Search for the cell housing the specified text and yield its (X, Y) center coordinate. 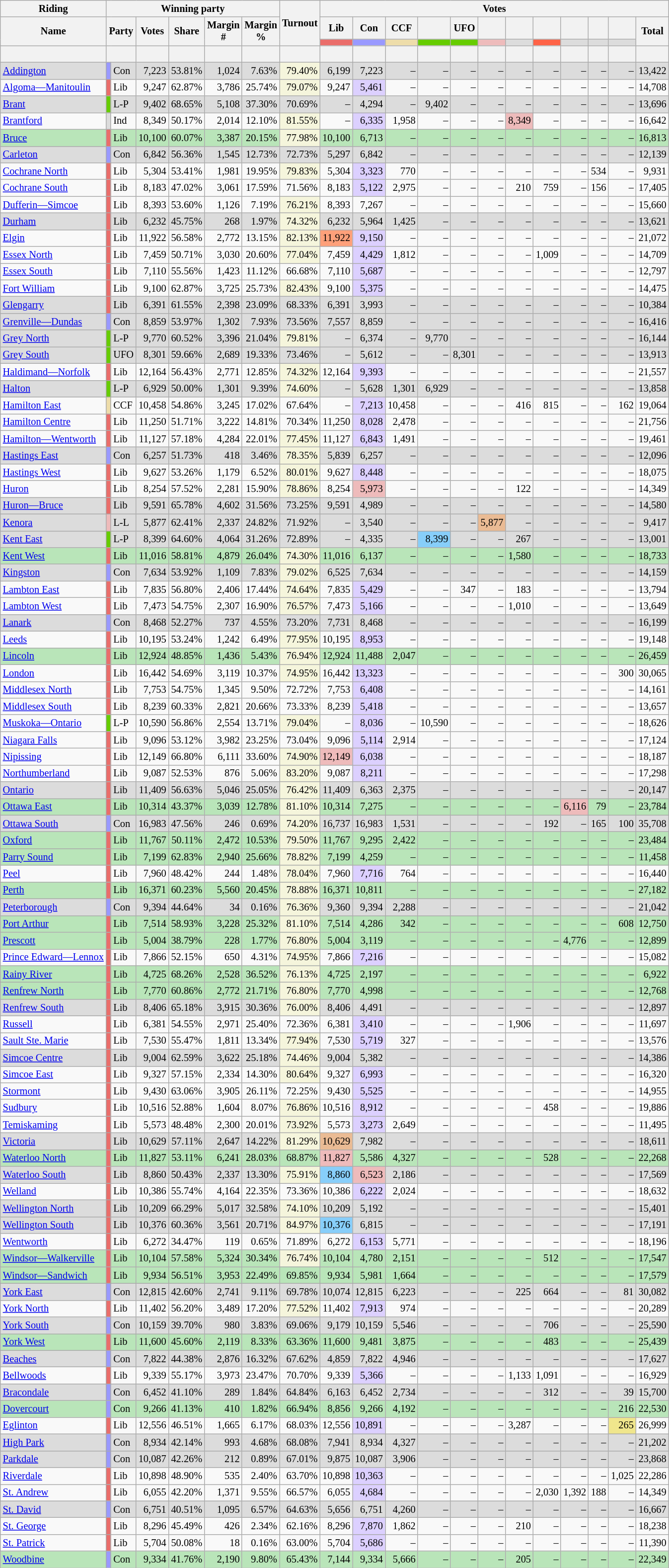
3,875 (402, 1342)
Temiskaming (54, 1125)
83.20% (300, 773)
68.26% (187, 974)
Algoma—Manitoulin (54, 87)
2,914 (402, 740)
18,632 (653, 1191)
9,481 (369, 1342)
5,017 (223, 1208)
78.04% (300, 874)
6,993 (369, 1074)
5,324 (223, 1258)
St. David (54, 1509)
2,030 (547, 1492)
2,647 (223, 1141)
Wentworth (54, 1241)
Sault Ste. Marie (54, 1041)
Glengarry (54, 305)
1,091 (547, 1375)
Ontario (54, 790)
Share (187, 31)
1,958 (402, 121)
3,915 (223, 1007)
Cochrane South (54, 188)
London (54, 673)
67.64% (300, 405)
7.93% (260, 322)
72.25% (300, 1091)
Total (653, 31)
8,036 (369, 723)
Essex North (54, 255)
22,286 (653, 1476)
4.55% (260, 623)
5,375 (369, 288)
26.04% (260, 556)
53.26% (187, 472)
73.25% (300, 505)
1,025 (622, 1476)
45.49% (187, 1526)
4,064 (223, 539)
165 (598, 824)
52.27% (187, 623)
Eglinton (54, 1425)
44.38% (187, 1359)
23.09% (260, 305)
18,187 (653, 756)
5,686 (369, 1543)
2,398 (223, 305)
4,491 (369, 1007)
50.43% (187, 1175)
14.30% (260, 1074)
13.34% (260, 1041)
Ottawa South (54, 824)
71.89% (300, 1241)
13.30% (260, 1175)
52.15% (187, 957)
7,941 (336, 1442)
19,064 (653, 405)
Riding (54, 8)
Wellington North (54, 1208)
Lambton West (54, 606)
5,366 (369, 1375)
535 (223, 1476)
39.70% (187, 1325)
650 (223, 957)
Party (121, 31)
13,323 (369, 673)
Haldimand—Norfolk (54, 372)
6,111 (223, 756)
2,024 (402, 1191)
55.47% (187, 1041)
8.33% (260, 1342)
6,241 (223, 1158)
Hastings East (54, 455)
66.68% (300, 271)
17.20% (260, 1309)
53.97% (187, 322)
3,387 (223, 138)
42.20% (187, 1492)
6,038 (369, 756)
2,151 (402, 1258)
0.69% (260, 824)
14.22% (260, 1141)
3,953 (223, 1275)
14,386 (653, 1058)
70.69% (300, 104)
74.20% (300, 824)
1,109 (223, 573)
15.90% (260, 489)
51.71% (187, 422)
71.56% (300, 188)
16,144 (653, 338)
Margin# (223, 31)
22,349 (653, 1560)
0.65% (260, 1241)
Hamilton East (54, 405)
53.41% (187, 171)
60.07% (187, 138)
Brant (54, 104)
L-L (123, 522)
Fort William (54, 288)
3,061 (223, 188)
31.26% (260, 539)
6,137 (369, 556)
312 (547, 1392)
17.44% (260, 589)
12.10% (260, 121)
7,267 (369, 205)
12,768 (653, 990)
3,489 (223, 1309)
7.19% (260, 205)
17,298 (653, 773)
60.33% (187, 706)
18,238 (653, 1526)
13,001 (653, 539)
2,014 (223, 121)
8,856 (336, 1409)
10,891 (369, 1425)
79.07% (300, 87)
3,561 (223, 1225)
5,981 (369, 1275)
73.04% (300, 740)
57.15% (187, 1074)
1,491 (402, 439)
45.75% (187, 221)
16,737 (336, 824)
246 (223, 824)
50.00% (187, 389)
11,488 (369, 656)
16,416 (653, 322)
5,546 (402, 1325)
25,439 (653, 1342)
77.52% (300, 1309)
68.08% (300, 1442)
Simcoe East (54, 1074)
16.32% (260, 1359)
74.64% (300, 589)
4,259 (369, 857)
42.14% (187, 1442)
Addington (54, 71)
2,876 (223, 1359)
244 (223, 874)
63.36% (300, 1342)
8,028 (369, 422)
34.47% (187, 1241)
23.25% (260, 740)
Middlesex North (54, 690)
Stormont (54, 1091)
20.71% (260, 1225)
1,024 (223, 71)
5,046 (223, 790)
Windsor—Sandwich (54, 1275)
39 (622, 1392)
12.73% (260, 155)
3,323 (369, 171)
156 (598, 188)
5,719 (369, 1041)
13,858 (653, 389)
76.00% (300, 1007)
76.42% (300, 790)
2,190 (223, 1560)
Windsor—Walkerville (54, 1258)
20,289 (653, 1309)
70.34% (300, 422)
Durham (54, 221)
73.20% (300, 623)
7,731 (336, 623)
5,560 (223, 890)
13,576 (653, 1041)
2,300 (223, 1125)
4,989 (369, 505)
59.66% (187, 355)
41.76% (187, 1560)
267 (520, 539)
10,363 (369, 1476)
16,320 (653, 1074)
2,334 (223, 1074)
7,213 (369, 405)
6,815 (369, 1225)
53.24% (187, 640)
2,119 (223, 1342)
Halton (54, 389)
2,375 (402, 790)
974 (402, 1309)
65.78% (187, 505)
764 (402, 874)
12.85% (260, 372)
Bruce (54, 138)
70.70% (300, 1375)
10,384 (653, 305)
5,114 (369, 740)
3,410 (369, 1024)
26,999 (653, 1425)
2.34% (260, 1526)
64.63% (300, 1509)
Port Arthur (54, 924)
53.92% (187, 573)
9.80% (260, 1560)
72.72% (300, 690)
54.69% (187, 673)
1.82% (260, 1409)
Parkdale (54, 1459)
69.06% (300, 1325)
216 (622, 1409)
11,697 (653, 1024)
1,580 (520, 556)
43.37% (187, 807)
76.21% (300, 205)
9,150 (369, 238)
25.32% (260, 924)
6,843 (369, 439)
75.91% (300, 1175)
56.58% (187, 238)
6.17% (260, 1425)
58.93% (187, 924)
Victoria (54, 1141)
50.08% (187, 1543)
300 (622, 673)
1,981 (223, 171)
265 (622, 1425)
Lanark (54, 623)
12,750 (653, 924)
Dovercourt (54, 1409)
7,716 (369, 874)
41.13% (187, 1409)
9.11% (260, 1292)
Renfrew South (54, 1007)
18 (223, 1543)
4,284 (223, 439)
1,545 (223, 155)
73.36% (300, 1191)
4,684 (369, 1492)
20.01% (260, 1125)
60.52% (187, 338)
14,475 (653, 288)
4,998 (369, 990)
1.77% (260, 940)
3,273 (369, 1125)
66.94% (300, 1409)
80.64% (300, 1074)
52.88% (187, 1108)
2,689 (223, 355)
8,211 (369, 773)
14,580 (653, 505)
66.80% (187, 756)
Name (54, 31)
14,709 (653, 255)
5,973 (369, 489)
55.74% (187, 1191)
17,547 (653, 1258)
17,124 (653, 740)
8,953 (369, 640)
53.81% (187, 71)
5,382 (369, 1058)
4,335 (369, 539)
5,461 (369, 87)
78.82% (300, 857)
30.36% (260, 1007)
2,734 (402, 1392)
25,590 (653, 1325)
65.43% (300, 1560)
9,179 (336, 1325)
73.92% (300, 1125)
19,148 (653, 640)
1,133 (520, 1375)
2,771 (223, 372)
Elgin (54, 238)
13.71% (260, 723)
48.48% (187, 1125)
8.07% (260, 1108)
15,401 (653, 1208)
483 (547, 1342)
23,484 (653, 840)
62.16% (300, 1526)
Dufferin—Simcoe (54, 205)
4,429 (369, 255)
41.10% (187, 1392)
4,294 (369, 104)
2,406 (223, 589)
8,448 (369, 472)
1,604 (223, 1108)
82.13% (300, 238)
76.86% (300, 1108)
5,525 (369, 1091)
34 (223, 907)
7,216 (369, 957)
74.46% (300, 1058)
15,660 (653, 205)
14.81% (260, 422)
Kenora (54, 522)
Bracondale (54, 1392)
20.15% (260, 138)
81.55% (300, 121)
289 (223, 1392)
7.83% (260, 573)
Renfrew North (54, 990)
2,281 (223, 489)
Simcoe Centre (54, 1058)
5,108 (223, 104)
56.36% (187, 155)
6,163 (336, 1392)
28.03% (260, 1158)
3,540 (369, 522)
17.02% (260, 405)
31.56% (260, 505)
7,913 (369, 1309)
Woodbine (54, 1560)
11,495 (653, 1125)
Kingston (54, 573)
Niagara Falls (54, 740)
4,260 (402, 1509)
Carleton (54, 155)
72.89% (300, 539)
Ind (123, 121)
84.97% (300, 1225)
Waterloo North (54, 1158)
1,179 (223, 472)
20.60% (260, 255)
17,627 (653, 1359)
68.87% (300, 1158)
Beaches (54, 1359)
55.56% (187, 271)
5,666 (402, 1560)
67.01% (300, 1459)
1.84% (260, 1392)
6,408 (369, 690)
12.78% (260, 807)
62.83% (187, 857)
24.82% (260, 522)
13,794 (653, 589)
6.52% (260, 472)
6,153 (369, 1241)
81.29% (300, 1141)
Hamilton—Wentworth (54, 439)
54.86% (187, 405)
188 (598, 1492)
3.83% (260, 1325)
1,664 (402, 1275)
25.74% (260, 87)
60.36% (187, 1225)
162 (622, 405)
58.81% (187, 556)
10,074 (336, 1292)
9,417 (653, 522)
30,082 (653, 1292)
78.88% (300, 890)
Leeds (54, 640)
6,713 (369, 138)
45.60% (187, 1342)
57.11% (187, 1141)
Sudbury (54, 1108)
21,756 (653, 422)
47.56% (187, 824)
Perth (54, 890)
2,186 (402, 1175)
2,975 (402, 188)
25.73% (260, 288)
9,393 (369, 372)
426 (223, 1526)
5,192 (369, 1208)
77.45% (300, 439)
52.53% (187, 773)
17,405 (653, 188)
0.89% (260, 1459)
6.57% (260, 1509)
21,557 (653, 372)
4,879 (223, 556)
17,569 (653, 1175)
183 (520, 589)
2,741 (223, 1292)
Grey South (54, 355)
Welland (54, 1191)
65.18% (187, 1007)
25.66% (260, 857)
Grenville—Dundas (54, 322)
26.11% (260, 1091)
100 (622, 824)
63.06% (187, 1091)
1,010 (520, 606)
20.66% (260, 706)
4,192 (402, 1409)
9,360 (336, 907)
1,345 (223, 690)
9,875 (336, 1459)
512 (547, 1258)
2,422 (402, 840)
3,993 (369, 305)
1,423 (223, 271)
815 (547, 405)
9.50% (260, 690)
16,929 (653, 1375)
17,191 (653, 1225)
6,374 (369, 338)
79.04% (300, 723)
1,812 (402, 255)
418 (223, 455)
79.40% (300, 71)
2,649 (402, 1125)
5,628 (369, 389)
17.59% (260, 188)
22.35% (260, 1191)
21.04% (260, 338)
759 (547, 188)
42.26% (187, 1459)
50.17% (187, 121)
62.59% (187, 1058)
3,973 (223, 1375)
6,222 (369, 1191)
60.23% (187, 890)
36.52% (260, 974)
St. Patrick (54, 1543)
7.63% (260, 71)
50.71% (187, 255)
20,147 (653, 790)
57.58% (187, 1258)
York North (54, 1309)
17,579 (653, 1275)
342 (402, 924)
19.95% (260, 171)
3,905 (223, 1091)
9,931 (653, 171)
Parry Sound (54, 857)
21.71% (260, 990)
11.12% (260, 271)
410 (223, 1409)
18,733 (653, 556)
13,696 (653, 104)
79.50% (300, 840)
Huron (54, 489)
Huron—Bruce (54, 505)
12,797 (653, 271)
5,429 (369, 589)
1,425 (402, 221)
2.40% (260, 1476)
2,940 (223, 857)
Lincoln (54, 656)
4,946 (402, 1359)
48.85% (187, 656)
192 (547, 824)
38.79% (187, 940)
Kent West (54, 556)
664 (547, 1292)
22.49% (260, 1275)
30,065 (653, 673)
1.48% (260, 874)
York West (54, 1342)
56.43% (187, 372)
76.74% (300, 1258)
York South (54, 1325)
62.41% (187, 522)
55.17% (187, 1375)
3,906 (402, 1459)
3,622 (223, 1058)
212 (223, 1459)
6,363 (369, 790)
13,422 (653, 71)
61.55% (187, 305)
1,242 (223, 640)
56.51% (187, 1275)
25.40% (260, 1024)
72.73% (300, 155)
68.65% (187, 104)
21,072 (653, 238)
74.30% (300, 556)
2,821 (223, 706)
67.62% (300, 1359)
81 (622, 1292)
13.15% (260, 238)
Russell (54, 1024)
1,665 (223, 1425)
327 (402, 1041)
35,708 (653, 824)
Brantford (54, 121)
9.55% (260, 1492)
14,708 (653, 87)
3,228 (223, 924)
2,971 (223, 1024)
2,197 (369, 974)
1,862 (402, 1526)
77.98% (300, 138)
Turnout (300, 23)
76.36% (300, 907)
993 (223, 1442)
77.95% (300, 640)
4.31% (260, 957)
Oxford (54, 840)
37.30% (260, 104)
14,161 (653, 690)
1,392 (575, 1492)
1,302 (223, 322)
458 (547, 1108)
82.43% (300, 288)
6,335 (369, 121)
13,621 (653, 221)
22.01% (260, 439)
2,047 (402, 656)
534 (598, 171)
79 (598, 807)
876 (223, 773)
1,811 (223, 1041)
78.35% (300, 455)
3,039 (223, 807)
5,964 (369, 221)
79.81% (300, 338)
Peel (54, 874)
79.83% (300, 171)
York East (54, 1292)
7,275 (369, 807)
Middlesex South (54, 706)
1,126 (223, 205)
Wellington South (54, 1225)
706 (547, 1325)
74.90% (300, 756)
74.10% (300, 1208)
205 (520, 1560)
6.49% (260, 640)
14,159 (653, 573)
770 (402, 171)
5.06% (260, 773)
71.92% (300, 522)
10.53% (260, 840)
57.52% (187, 489)
68.03% (300, 1425)
Hamilton Centre (54, 422)
16,642 (653, 121)
2,472 (223, 840)
14,955 (653, 1091)
21,042 (653, 907)
122 (520, 489)
5,839 (336, 455)
16,813 (653, 138)
7,557 (336, 322)
64.84% (300, 1392)
80.01% (300, 472)
3,982 (223, 740)
19,886 (653, 1108)
78.86% (300, 489)
47.02% (187, 188)
228 (223, 940)
32.58% (260, 1208)
980 (223, 1325)
3,030 (223, 255)
119 (223, 1241)
56.63% (187, 790)
23,868 (653, 1459)
22,268 (653, 1158)
528 (547, 1158)
2,554 (223, 723)
2,307 (223, 606)
25.18% (260, 1058)
Peterborough (54, 907)
15,700 (653, 1392)
53.12% (187, 740)
3,245 (223, 405)
74.60% (300, 389)
63.00% (300, 1543)
27,182 (653, 890)
7,870 (369, 1526)
2,528 (223, 974)
73.56% (300, 322)
268 (223, 221)
Ottawa East (54, 807)
7,982 (369, 1141)
Riverdale (54, 1476)
60.86% (187, 990)
30.34% (260, 1258)
10.37% (260, 673)
12,096 (653, 455)
6,922 (653, 974)
19,461 (653, 439)
347 (464, 589)
42.60% (187, 1292)
11,458 (653, 857)
12,899 (653, 940)
13,649 (653, 606)
Winning party (193, 8)
1,531 (402, 824)
4,286 (369, 924)
3,287 (520, 1425)
5,586 (369, 1158)
63.70% (300, 1476)
1,906 (520, 1024)
10,811 (369, 890)
48.90% (187, 1476)
76.94% (300, 656)
9,295 (369, 840)
12,139 (653, 155)
Northumberland (54, 773)
608 (622, 924)
11,390 (653, 1543)
69.85% (300, 1275)
6,199 (336, 71)
57.18% (187, 439)
Prince Edward—Lennox (54, 957)
5.43% (260, 656)
3,222 (223, 422)
Margin% (260, 31)
53.60% (187, 205)
54.55% (187, 1024)
Bellwoods (54, 1375)
56.20% (187, 1309)
1,436 (223, 656)
5,166 (369, 606)
2,288 (402, 907)
1,371 (223, 1492)
33.60% (260, 756)
4,776 (575, 940)
18,626 (653, 723)
56.86% (187, 723)
9.39% (260, 389)
6,116 (575, 807)
16,667 (653, 1509)
Muskoka—Ontario (54, 723)
3,725 (223, 288)
56.80% (187, 589)
16,199 (653, 623)
76.57% (300, 606)
44.64% (187, 907)
3.46% (260, 455)
79.02% (300, 573)
2,478 (402, 422)
73.46% (300, 355)
Lambton East (54, 589)
5,612 (369, 355)
4,602 (223, 505)
23.47% (260, 1375)
46.51% (187, 1425)
737 (223, 623)
50.11% (187, 840)
13,657 (653, 706)
19.33% (260, 355)
48.42% (187, 874)
5,687 (369, 271)
72.36% (300, 1024)
3,786 (223, 87)
1.97% (260, 221)
3,396 (223, 338)
4.68% (260, 1442)
4,859 (336, 1359)
77.04% (300, 255)
18,075 (653, 472)
64.60% (187, 539)
73.33% (300, 706)
22,530 (653, 1409)
5,418 (369, 706)
76.13% (300, 974)
1,009 (547, 255)
Nipissing (54, 756)
St. George (54, 1526)
High Park (54, 1442)
77.94% (300, 1041)
8,912 (369, 1108)
Rainy River (54, 974)
5,656 (336, 1509)
5,297 (336, 155)
13,913 (653, 355)
Waterloo South (54, 1175)
66.29% (187, 1208)
225 (520, 1292)
40.51% (187, 1509)
1,095 (223, 1509)
5,122 (369, 188)
4,164 (223, 1191)
68.33% (300, 305)
16,440 (653, 874)
St. Andrew (54, 1492)
23,784 (653, 807)
16.90% (260, 606)
Hastings West (54, 472)
53.11% (187, 1158)
6,525 (336, 573)
Kent East (54, 539)
69.78% (300, 1292)
Prescott (54, 940)
25.05% (260, 790)
6,223 (402, 1292)
66.57% (300, 1492)
20.45% (260, 890)
12,897 (653, 1007)
Grey North (54, 338)
Essex South (54, 271)
6,523 (369, 1175)
21,202 (653, 1442)
15,082 (653, 957)
18,611 (653, 1141)
7,144 (336, 1560)
18,196 (653, 1241)
416 (520, 405)
51.73% (187, 455)
4,780 (369, 1258)
5,771 (402, 1241)
Cochrane North (54, 171)
26,459 (653, 656)
